Extract the [x, y] coordinate from the center of the cell holding the provided text.  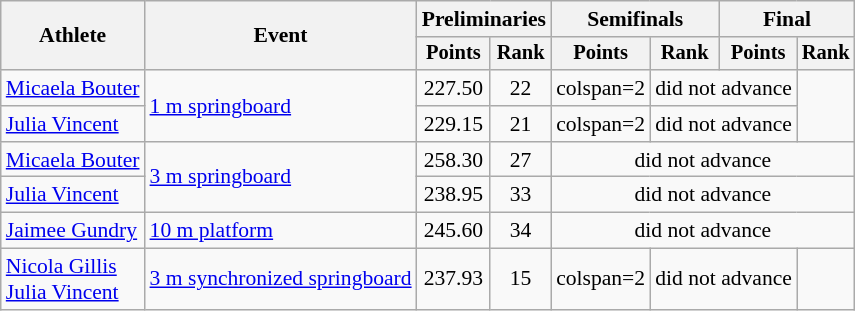
22 [520, 88]
27 [520, 160]
Athlete [73, 36]
229.15 [454, 124]
21 [520, 124]
Semifinals [635, 19]
1 m springboard [281, 106]
258.30 [454, 160]
Preliminaries [484, 19]
10 m platform [281, 231]
Event [281, 36]
34 [520, 231]
237.93 [454, 280]
227.50 [454, 88]
15 [520, 280]
3 m synchronized springboard [281, 280]
Nicola GillisJulia Vincent [73, 280]
245.60 [454, 231]
33 [520, 195]
Jaimee Gundry [73, 231]
3 m springboard [281, 178]
238.95 [454, 195]
Final [786, 19]
